Search for the cell housing the specified text and yield its [x, y] center coordinate. 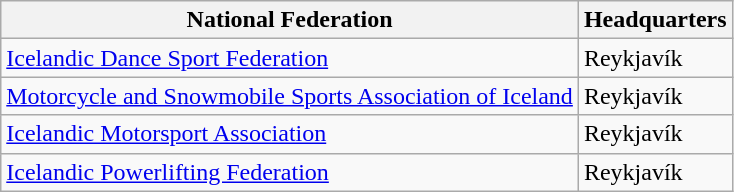
Icelandic Motorsport Association [290, 134]
Motorcycle and Snowmobile Sports Association of Iceland [290, 96]
Headquarters [655, 20]
Icelandic Powerlifting Federation [290, 172]
National Federation [290, 20]
Icelandic Dance Sport Federation [290, 58]
